Provide the (X, Y) coordinate of the cell's center where the given text is located.  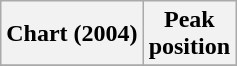
Peakposition (189, 34)
Chart (2004) (72, 34)
